For the text-containing cell, return its midpoint in (x, y) coordinate format. 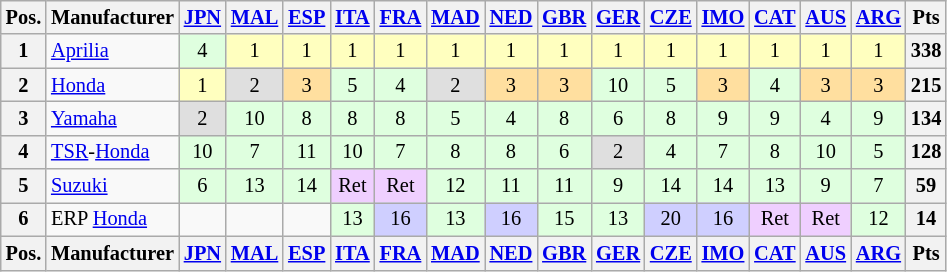
Suzuki (112, 186)
20 (671, 219)
59 (926, 186)
Aprilia (112, 51)
134 (926, 118)
TSR-Honda (112, 152)
128 (926, 152)
ERP Honda (112, 219)
Yamaha (112, 118)
Honda (112, 85)
15 (564, 219)
338 (926, 51)
215 (926, 85)
